Locate the cell with the specified text and output its [X, Y] center coordinate. 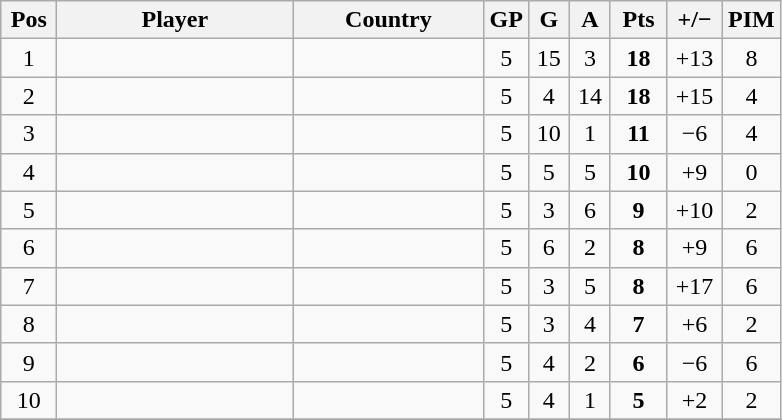
Player [175, 20]
14 [590, 96]
+17 [695, 286]
+13 [695, 58]
Pts [638, 20]
+/− [695, 20]
Country [388, 20]
+15 [695, 96]
+2 [695, 400]
G [548, 20]
+10 [695, 210]
Pos [29, 20]
15 [548, 58]
PIM [752, 20]
A [590, 20]
11 [638, 134]
0 [752, 172]
GP [506, 20]
+6 [695, 324]
